Detect which cell encompasses the target text, then output its [x, y] center coordinate. 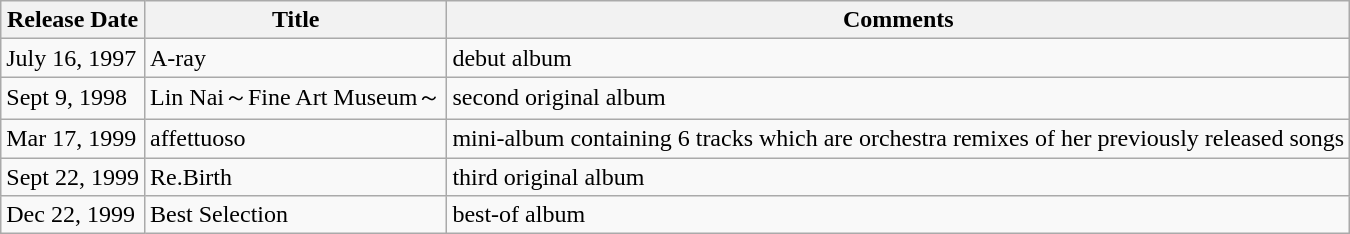
Sept 22, 1999 [73, 177]
Dec 22, 1999 [73, 215]
Title [295, 20]
affettuoso [295, 138]
July 16, 1997 [73, 58]
Best Selection [295, 215]
debut album [898, 58]
second original album [898, 98]
Mar 17, 1999 [73, 138]
Comments [898, 20]
Sept 9, 1998 [73, 98]
best-of album [898, 215]
Re.Birth [295, 177]
mini-album containing 6 tracks which are orchestra remixes of her previously released songs [898, 138]
third original album [898, 177]
Release Date [73, 20]
A-ray [295, 58]
Lin Nai～Fine Art Museum～ [295, 98]
